For the text-containing cell, return its midpoint in [X, Y] coordinate format. 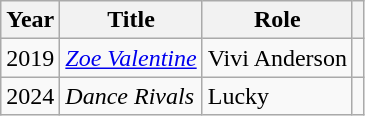
Zoe Valentine [131, 58]
2024 [30, 96]
Title [131, 20]
Year [30, 20]
Dance Rivals [131, 96]
Lucky [277, 96]
2019 [30, 58]
Vivi Anderson [277, 58]
Role [277, 20]
